Capture the cell that displays the provided text and extract its (x, y) central coordinate. 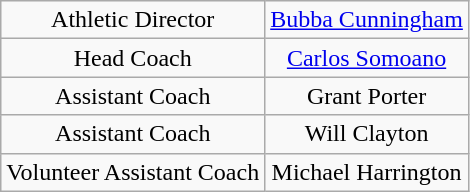
Carlos Somoano (367, 58)
Michael Harrington (367, 172)
Head Coach (133, 58)
Will Clayton (367, 134)
Bubba Cunningham (367, 20)
Grant Porter (367, 96)
Volunteer Assistant Coach (133, 172)
Athletic Director (133, 20)
